Provide the [x, y] coordinate of the cell's center where the given text is located.  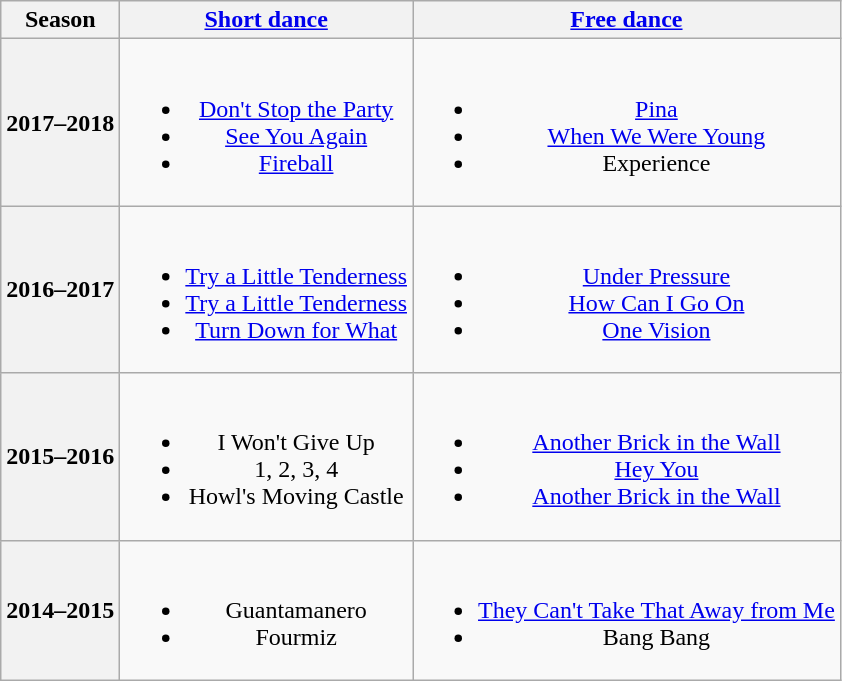
Another Brick in the WallHey YouAnother Brick in the Wall [626, 456]
2017–2018 [60, 122]
They Can't Take That Away from MeBang Bang [626, 610]
Short dance [266, 20]
2014–2015 [60, 610]
PinaWhen We Were YoungExperience [626, 122]
Under PressureHow Can I Go OnOne Vision [626, 290]
I Won't Give Up 1, 2, 3, 4 Howl's Moving Castle [266, 456]
Try a Little Tenderness Try a Little Tenderness Turn Down for What [266, 290]
Free dance [626, 20]
Guantamanero Fourmiz [266, 610]
2015–2016 [60, 456]
2016–2017 [60, 290]
Don't Stop the Party See You Again Fireball [266, 122]
Season [60, 20]
